Capture the cell that displays the provided text and extract its [x, y] central coordinate. 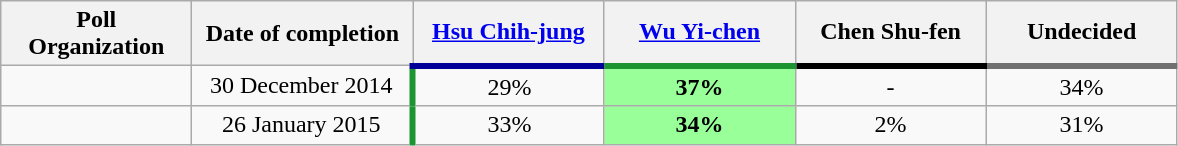
Poll Organization [96, 34]
Chen Shu-fen [890, 34]
31% [1082, 125]
26 January 2015 [302, 125]
Undecided [1082, 34]
2% [890, 125]
Wu Yi-chen [700, 34]
Hsu Chih-jung [508, 34]
Date of completion [302, 34]
30 December 2014 [302, 86]
29% [508, 86]
- [890, 86]
37% [700, 86]
33% [508, 125]
